From the cell containing the given text, extract its center point as (x, y) coordinate. 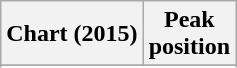
Peakposition (189, 34)
Chart (2015) (72, 34)
